Search for the cell housing the specified text and yield its (X, Y) center coordinate. 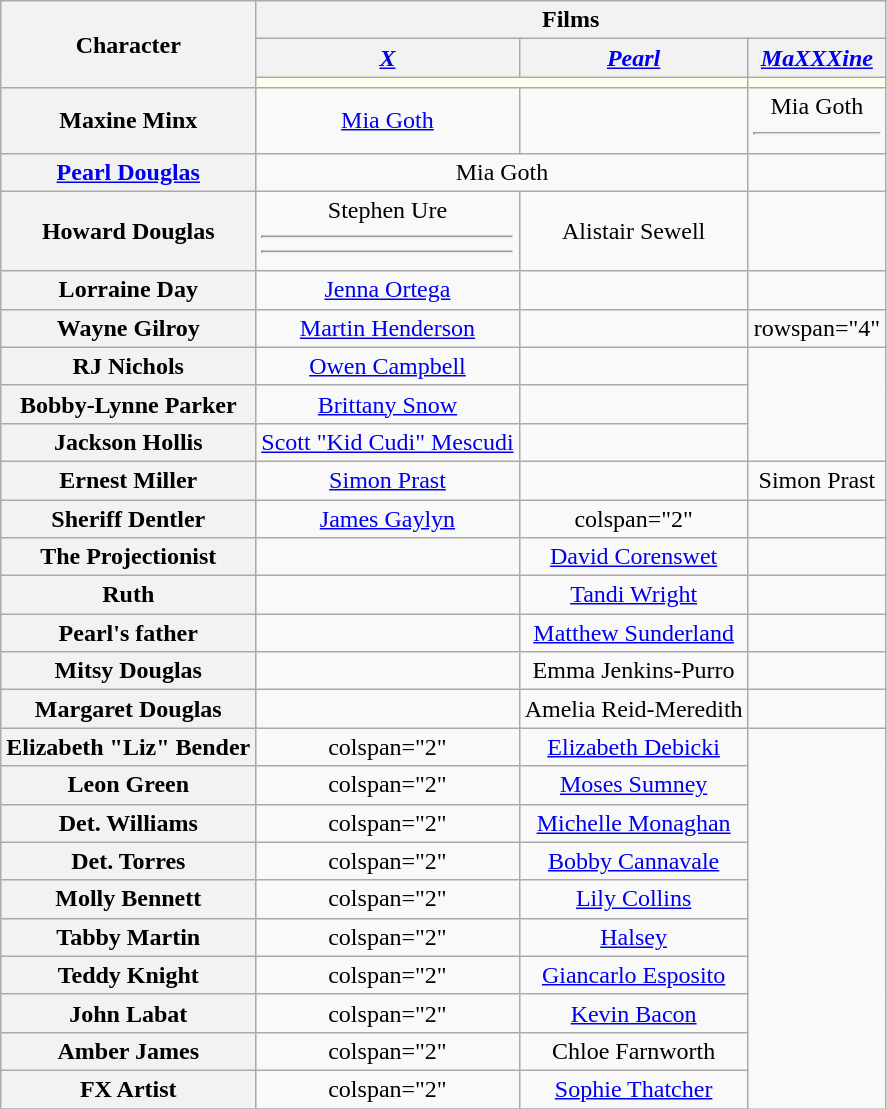
Maxine Minx (128, 120)
Tabby Martin (128, 937)
RJ Nichols (128, 366)
Molly Bennett (128, 899)
Jackson Hollis (128, 442)
David Corenswet (634, 557)
Pearl Douglas (128, 172)
MaXXXine (817, 58)
James Gaylyn (388, 519)
John Labat (128, 1013)
Scott "Kid Cudi" Mescudi (388, 442)
Amelia Reid-Meredith (634, 709)
The Projectionist (128, 557)
Tandi Wright (634, 595)
Brittany Snow (388, 404)
Michelle Monaghan (634, 823)
Sheriff Dentler (128, 519)
Giancarlo Esposito (634, 975)
Character (128, 44)
Leon Green (128, 785)
Elizabeth Debicki (634, 747)
Films (571, 20)
Moses Sumney (634, 785)
Jenna Ortega (388, 290)
Teddy Knight (128, 975)
Amber James (128, 1051)
Martin Henderson (388, 328)
Kevin Bacon (634, 1013)
rowspan="4" (817, 328)
Pearl's father (128, 633)
Ernest Miller (128, 480)
Det. Torres (128, 861)
Lorraine Day (128, 290)
Lily Collins (634, 899)
Alistair Sewell (634, 231)
Owen Campbell (388, 366)
Emma Jenkins-Purro (634, 671)
Bobby-Lynne Parker (128, 404)
Mitsy Douglas (128, 671)
Stephen Ure (388, 231)
X (388, 58)
Matthew Sunderland (634, 633)
Det. Williams (128, 823)
Halsey (634, 937)
Wayne Gilroy (128, 328)
Ruth (128, 595)
Sophie Thatcher (634, 1089)
Howard Douglas (128, 231)
Bobby Cannavale (634, 861)
Elizabeth "Liz" Bender (128, 747)
FX Artist (128, 1089)
Margaret Douglas (128, 709)
Chloe Farnworth (634, 1051)
Pearl (634, 58)
